Return [x, y] of the center of cell containing provided text 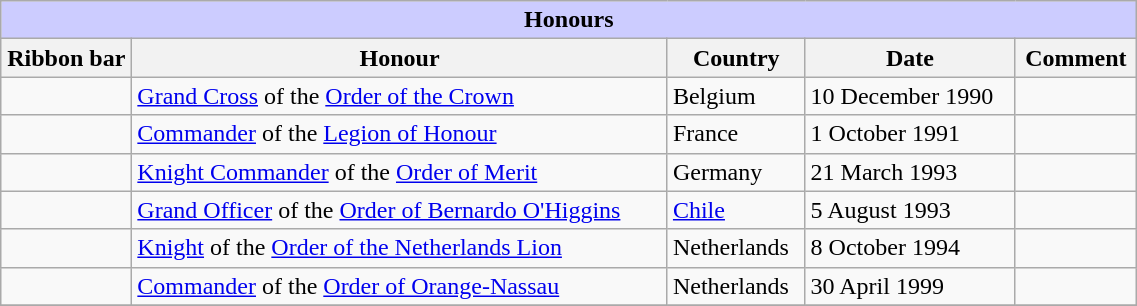
Honour [400, 58]
30 April 1999 [910, 286]
Commander of the Order of Orange-Nassau [400, 286]
21 March 1993 [910, 172]
Knight of the Order of the Netherlands Lion [400, 248]
Grand Officer of the Order of Bernardo O'Higgins [400, 210]
Date [910, 58]
Honours [569, 20]
France [736, 134]
5 August 1993 [910, 210]
Germany [736, 172]
Chile [736, 210]
Ribbon bar [66, 58]
1 October 1991 [910, 134]
Comment [1076, 58]
Knight Commander of the Order of Merit [400, 172]
10 December 1990 [910, 96]
8 October 1994 [910, 248]
Belgium [736, 96]
Grand Cross of the Order of the Crown [400, 96]
Country [736, 58]
Commander of the Legion of Honour [400, 134]
